Identify which cell holds the provided text, then report its (X, Y) central coordinate. 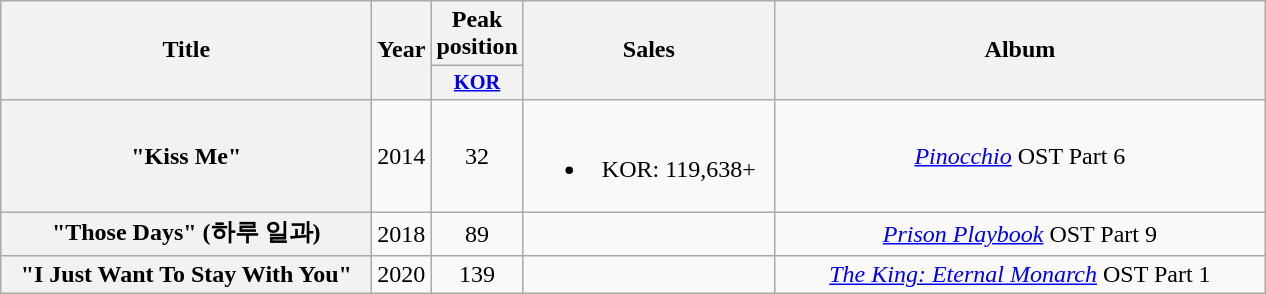
KOR: 119,638+ (648, 156)
2018 (402, 234)
Title (186, 50)
Peakposition (477, 34)
32 (477, 156)
Album (1020, 50)
KOR (477, 83)
Year (402, 50)
89 (477, 234)
Sales (648, 50)
"Those Days" (하루 일과) (186, 234)
The King: Eternal Monarch OST Part 1 (1020, 274)
2020 (402, 274)
2014 (402, 156)
"Kiss Me" (186, 156)
"I Just Want To Stay With You" (186, 274)
139 (477, 274)
Prison Playbook OST Part 9 (1020, 234)
Pinocchio OST Part 6 (1020, 156)
